Capture the cell that displays the provided text and extract its [x, y] central coordinate. 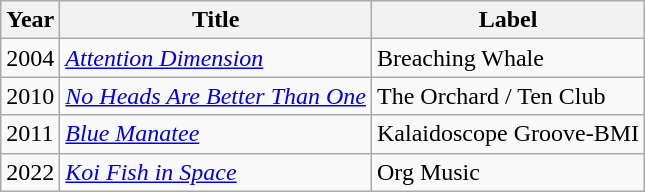
Title [216, 20]
Org Music [508, 172]
Blue Manatee [216, 134]
Label [508, 20]
Kalaidoscope Groove-BMI [508, 134]
No Heads Are Better Than One [216, 96]
Attention Dimension [216, 58]
2004 [30, 58]
Koi Fish in Space [216, 172]
2011 [30, 134]
Breaching Whale [508, 58]
Year [30, 20]
2010 [30, 96]
2022 [30, 172]
The Orchard / Ten Club [508, 96]
